Capture the cell that displays the provided text and extract its (X, Y) central coordinate. 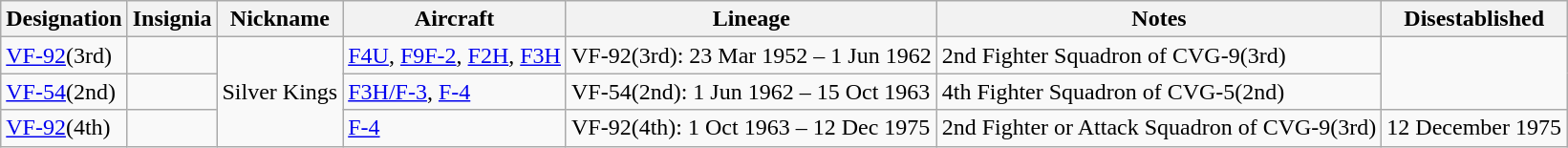
VF-54(2nd): 1 Jun 1962 – 15 Oct 1963 (751, 92)
VF-92(3rd) (64, 55)
VF-54(2nd) (64, 92)
VF-92(4th): 1 Oct 1963 – 12 Dec 1975 (751, 128)
F4U, F9F-2, F2H, F3H (455, 55)
2nd Fighter Squadron of CVG-9(3rd) (1159, 55)
F3H/F-3, F-4 (455, 92)
Insignia (172, 19)
2nd Fighter or Attack Squadron of CVG-9(3rd) (1159, 128)
VF-92(3rd): 23 Mar 1952 – 1 Jun 1962 (751, 55)
Nickname (280, 19)
Disestablished (1474, 19)
Notes (1159, 19)
4th Fighter Squadron of CVG-5(2nd) (1159, 92)
Designation (64, 19)
Aircraft (455, 19)
12 December 1975 (1474, 128)
Lineage (751, 19)
F-4 (455, 128)
VF-92(4th) (64, 128)
Silver Kings (280, 92)
